Pinpoint the cell where the given text exists, returning its (X, Y) midpoint coordinate. 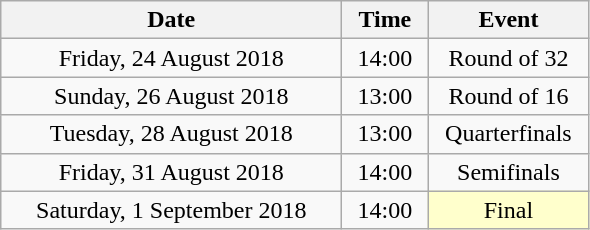
Date (172, 20)
Final (508, 210)
Saturday, 1 September 2018 (172, 210)
Time (385, 20)
Semifinals (508, 172)
Tuesday, 28 August 2018 (172, 134)
Sunday, 26 August 2018 (172, 96)
Quarterfinals (508, 134)
Friday, 24 August 2018 (172, 58)
Round of 16 (508, 96)
Round of 32 (508, 58)
Event (508, 20)
Friday, 31 August 2018 (172, 172)
